Determine the [X, Y] coordinate at the center of the cell enclosing the given text.  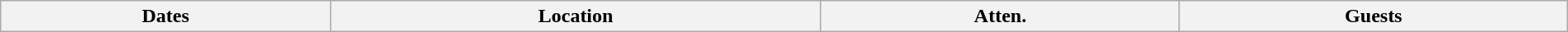
Atten. [1001, 16]
Guests [1373, 16]
Location [576, 16]
Dates [165, 16]
